Identify which cell holds the provided text, then report its [x, y] central coordinate. 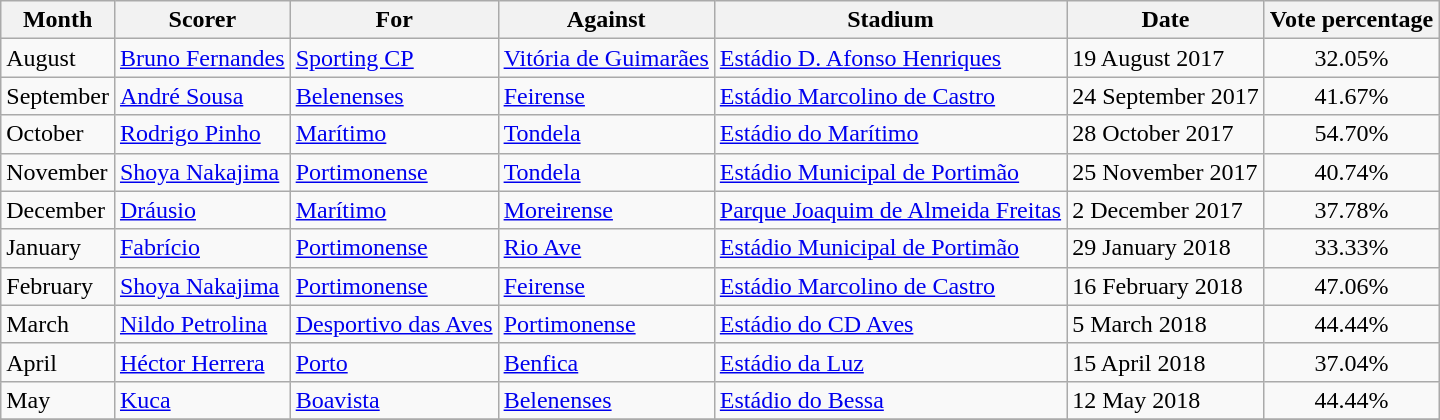
Rio Ave [606, 248]
March [58, 324]
December [58, 210]
Boavista [394, 400]
Parque Joaquim de Almeida Freitas [890, 210]
August [58, 58]
Rodrigo Pinho [202, 134]
47.06% [1351, 286]
Moreirense [606, 210]
28 October 2017 [1166, 134]
September [58, 96]
Desportivo das Aves [394, 324]
Estádio do Bessa [890, 400]
12 May 2018 [1166, 400]
Estádio do Marítimo [890, 134]
2 December 2017 [1166, 210]
Dráusio [202, 210]
24 September 2017 [1166, 96]
25 November 2017 [1166, 172]
40.74% [1351, 172]
Date [1166, 20]
29 January 2018 [1166, 248]
37.78% [1351, 210]
November [58, 172]
Vitória de Guimarães [606, 58]
Nildo Petrolina [202, 324]
Estádio da Luz [890, 362]
15 April 2018 [1166, 362]
Against [606, 20]
32.05% [1351, 58]
Scorer [202, 20]
André Sousa [202, 96]
Estádio do CD Aves [890, 324]
37.04% [1351, 362]
January [58, 248]
May [58, 400]
19 August 2017 [1166, 58]
33.33% [1351, 248]
Month [58, 20]
Vote percentage [1351, 20]
41.67% [1351, 96]
5 March 2018 [1166, 324]
Héctor Herrera [202, 362]
Fabrício [202, 248]
16 February 2018 [1166, 286]
Bruno Fernandes [202, 58]
For [394, 20]
October [58, 134]
February [58, 286]
Sporting CP [394, 58]
54.70% [1351, 134]
April [58, 362]
Kuca [202, 400]
Estádio D. Afonso Henriques [890, 58]
Porto [394, 362]
Stadium [890, 20]
Benfica [606, 362]
